Return the (x, y) coordinate for the center point of the cell that contains the specified text.  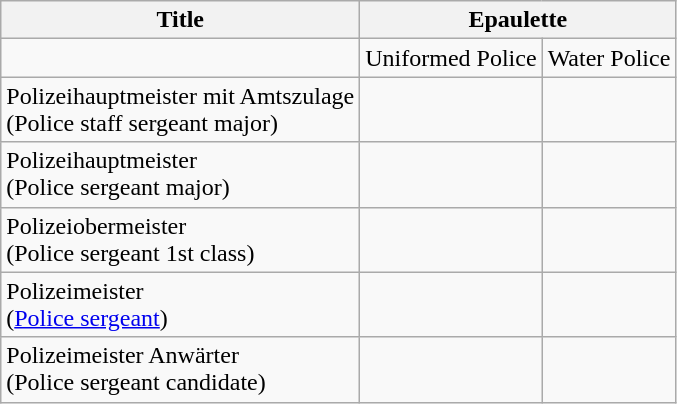
Polizeihauptmeister mit Amtszulage(Police staff sergeant major) (180, 110)
Water Police (609, 58)
Epaulette (518, 20)
Title (180, 20)
Polizeimeister Anwärter(Police sergeant candidate) (180, 370)
Polizeiobermeister(Police sergeant 1st class) (180, 240)
Polizeimeister(Police sergeant) (180, 304)
Polizeihauptmeister(Police sergeant major) (180, 174)
Uniformed Police (451, 58)
